Identify which cell holds the provided text, then report its [X, Y] central coordinate. 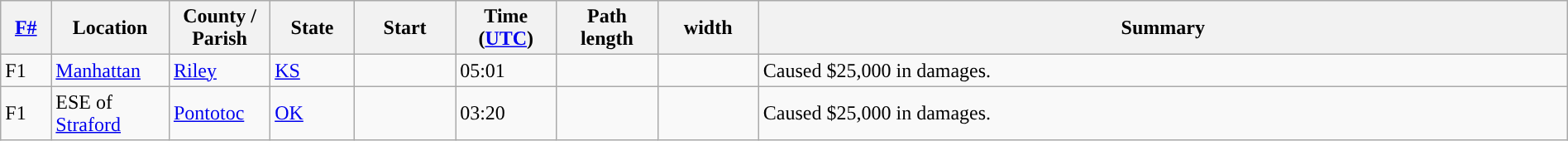
Summary [1163, 28]
OK [313, 113]
05:01 [506, 70]
width [708, 28]
03:20 [506, 113]
Time (UTC) [506, 28]
F# [26, 28]
Riley [219, 70]
Manhattan [111, 70]
County / Parish [219, 28]
State [313, 28]
Location [111, 28]
KS [313, 70]
ESE of Straford [111, 113]
Pontotoc [219, 113]
Path length [607, 28]
Start [404, 28]
